For the text-containing cell, return its midpoint in [X, Y] coordinate format. 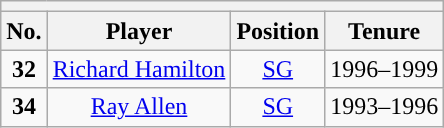
Player [139, 31]
Position [278, 31]
34 [24, 107]
32 [24, 69]
Richard Hamilton [139, 69]
No. [24, 31]
Ray Allen [139, 107]
1993–1996 [384, 107]
Tenure [384, 31]
1996–1999 [384, 69]
